Capture the cell that displays the provided text and extract its [X, Y] central coordinate. 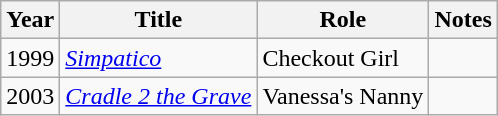
Year [30, 20]
Cradle 2 the Grave [158, 96]
Checkout Girl [343, 58]
Vanessa's Nanny [343, 96]
Simpatico [158, 58]
Notes [463, 20]
Title [158, 20]
1999 [30, 58]
2003 [30, 96]
Role [343, 20]
